Locate the cell with the specified text and output its (x, y) center coordinate. 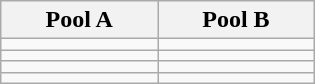
Pool A (80, 20)
Pool B (236, 20)
